Find where the given text appears and provide that cell's center as (X, Y) coordinate. 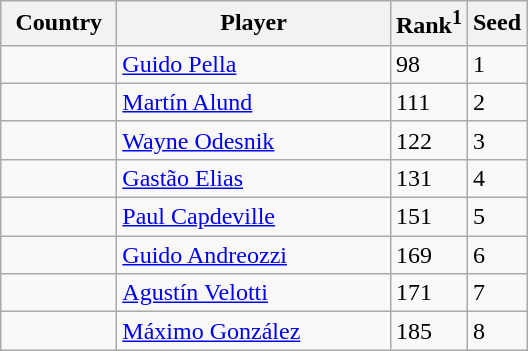
2 (496, 102)
6 (496, 255)
131 (428, 178)
Rank1 (428, 24)
151 (428, 217)
122 (428, 140)
Paul Capdeville (254, 217)
185 (428, 331)
Agustín Velotti (254, 293)
7 (496, 293)
Wayne Odesnik (254, 140)
Guido Andreozzi (254, 255)
171 (428, 293)
Martín Alund (254, 102)
169 (428, 255)
5 (496, 217)
3 (496, 140)
98 (428, 64)
Country (59, 24)
111 (428, 102)
Máximo González (254, 331)
Seed (496, 24)
Gastão Elias (254, 178)
1 (496, 64)
8 (496, 331)
Player (254, 24)
Guido Pella (254, 64)
4 (496, 178)
